Provide the (X, Y) coordinate of the cell's center where the given text is located.  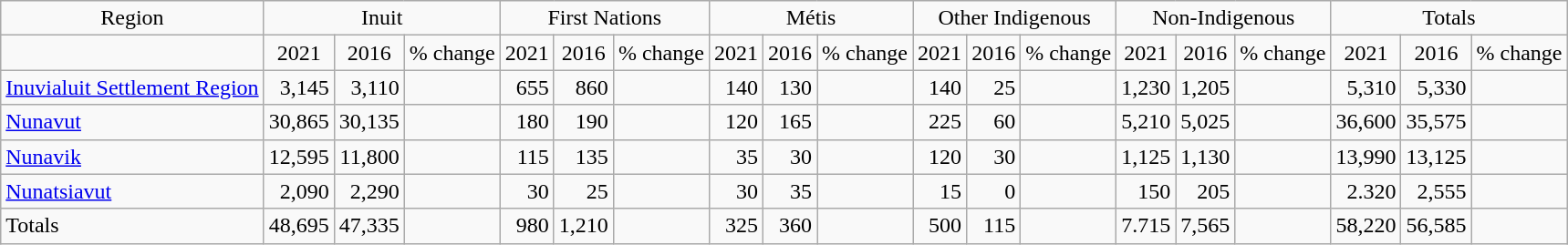
1,125 (1146, 157)
Inuvialuit Settlement Region (132, 87)
205 (1206, 191)
Other Indigenous (1014, 18)
7,565 (1206, 226)
165 (790, 122)
56,585 (1436, 226)
5,330 (1436, 87)
180 (527, 122)
1,205 (1206, 87)
Non-Indigenous (1224, 18)
36,600 (1366, 122)
47,335 (369, 226)
5,310 (1366, 87)
2,290 (369, 191)
1,210 (584, 226)
655 (527, 87)
13,125 (1436, 157)
3,145 (299, 87)
2.320 (1366, 191)
980 (527, 226)
150 (1146, 191)
30,135 (369, 122)
325 (735, 226)
35,575 (1436, 122)
Nunavut (132, 122)
First Nations (604, 18)
500 (940, 226)
12,595 (299, 157)
Nunavik (132, 157)
2,090 (299, 191)
0 (994, 191)
48,695 (299, 226)
15 (940, 191)
2,555 (1436, 191)
30,865 (299, 122)
7.715 (1146, 226)
13,990 (1366, 157)
Métis (810, 18)
3,110 (369, 87)
5,210 (1146, 122)
Inuit (381, 18)
11,800 (369, 157)
5,025 (1206, 122)
190 (584, 122)
130 (790, 87)
58,220 (1366, 226)
1,230 (1146, 87)
225 (940, 122)
135 (584, 157)
360 (790, 226)
60 (994, 122)
860 (584, 87)
Region (132, 18)
1,130 (1206, 157)
Nunatsiavut (132, 191)
